Provide the (x, y) coordinate of the cell's center where the given text is located.  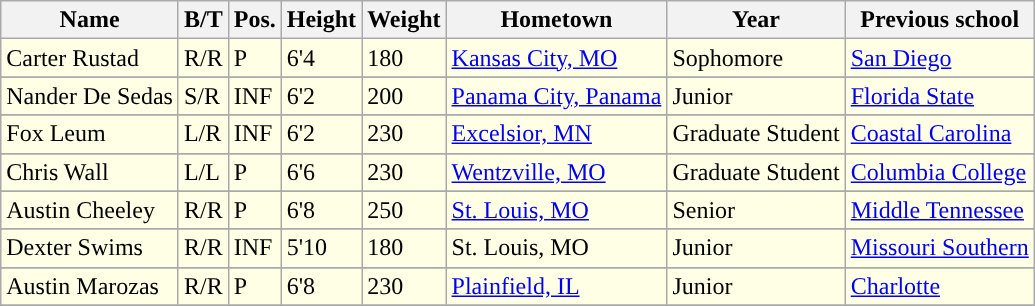
Weight (404, 20)
Wentzville, MO (556, 172)
L/L (203, 172)
S/R (203, 96)
Previous school (940, 20)
Excelsior, MN (556, 134)
Pos. (254, 20)
Plainfield, IL (556, 286)
Florida State (940, 96)
Austin Marozas (90, 286)
Fox Leum (90, 134)
Sophomore (756, 58)
Dexter Swims (90, 248)
San Diego (940, 58)
Name (90, 20)
5'10 (321, 248)
Missouri Southern (940, 248)
Senior (756, 210)
Columbia College (940, 172)
Nander De Sedas (90, 96)
Middle Tennessee (940, 210)
Panama City, Panama (556, 96)
Carter Rustad (90, 58)
Coastal Carolina (940, 134)
B/T (203, 20)
6'4 (321, 58)
Austin Cheeley (90, 210)
Charlotte (940, 286)
L/R (203, 134)
6'6 (321, 172)
Height (321, 20)
Chris Wall (90, 172)
Kansas City, MO (556, 58)
200 (404, 96)
Hometown (556, 20)
250 (404, 210)
Year (756, 20)
